Extract the (x, y) coordinate from the center of the cell holding the provided text.  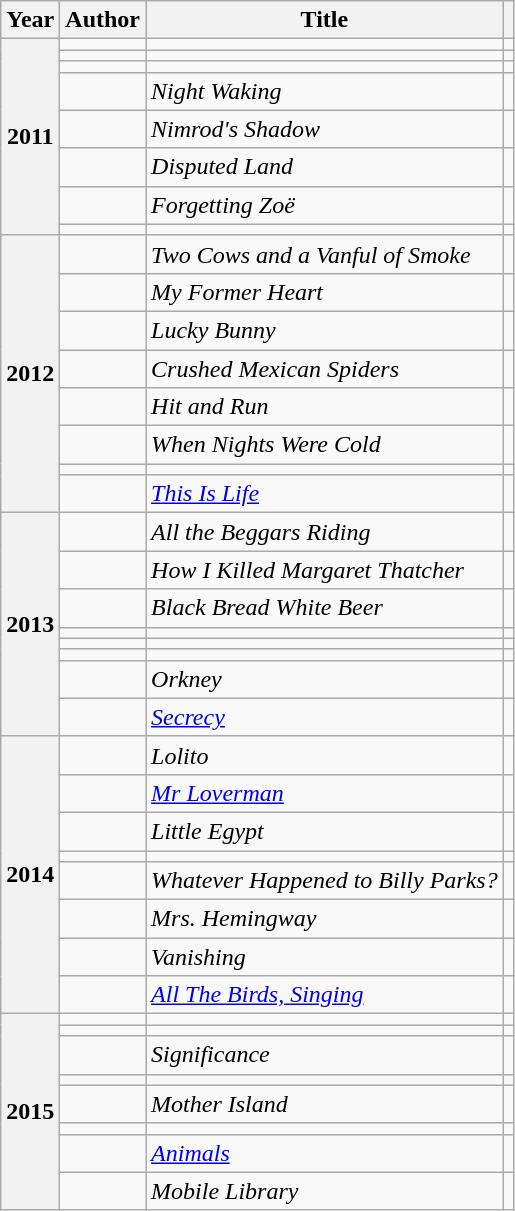
Secrecy (325, 717)
Mother Island (325, 1104)
Author (103, 20)
Black Bread White Beer (325, 608)
2011 (30, 137)
Little Egypt (325, 831)
All The Birds, Singing (325, 995)
How I Killed Margaret Thatcher (325, 570)
This Is Life (325, 494)
Night Waking (325, 91)
2013 (30, 625)
Lolito (325, 755)
2014 (30, 875)
Animals (325, 1153)
Mr Loverman (325, 793)
Hit and Run (325, 407)
Forgetting Zoë (325, 205)
Vanishing (325, 957)
Nimrod's Shadow (325, 129)
Orkney (325, 679)
Mobile Library (325, 1191)
2012 (30, 374)
Year (30, 20)
When Nights Were Cold (325, 445)
Lucky Bunny (325, 330)
Mrs. Hemingway (325, 919)
My Former Heart (325, 292)
2015 (30, 1112)
Title (325, 20)
Crushed Mexican Spiders (325, 369)
Whatever Happened to Billy Parks? (325, 881)
All the Beggars Riding (325, 532)
Significance (325, 1055)
Two Cows and a Vanful of Smoke (325, 254)
Disputed Land (325, 167)
